From the cell containing the given text, extract its center point as (X, Y) coordinate. 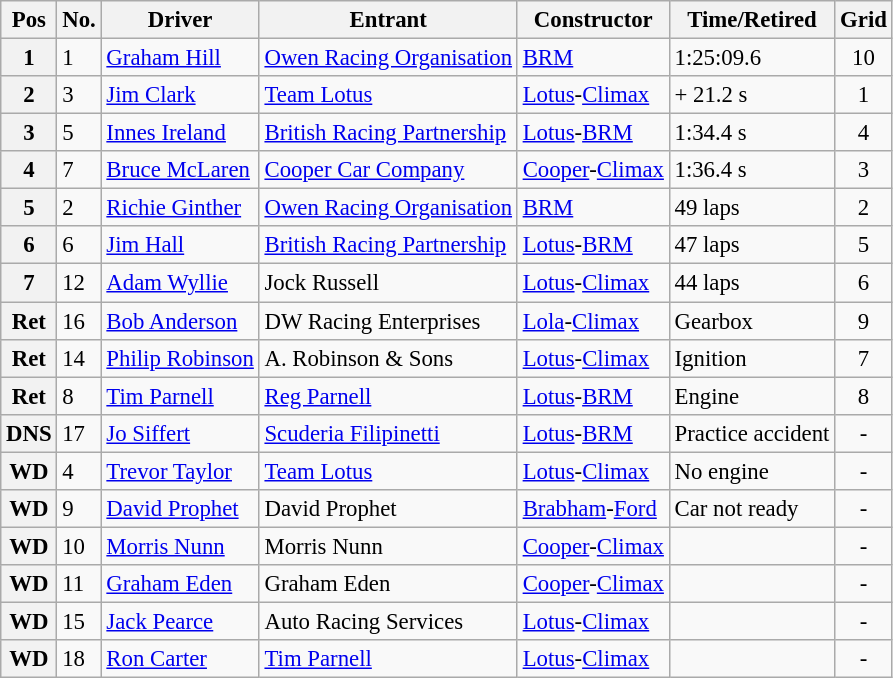
49 laps (752, 208)
1:36.4 s (752, 170)
Jo Siffert (180, 433)
47 laps (752, 245)
Jim Hall (180, 245)
Jim Clark (180, 95)
Trevor Taylor (180, 471)
Scuderia Filipinetti (388, 433)
Bruce McLaren (180, 170)
1:25:09.6 (752, 58)
Bob Anderson (180, 321)
Grid (864, 20)
14 (79, 358)
Brabham-Ford (593, 509)
11 (79, 584)
12 (79, 283)
Constructor (593, 20)
DW Racing Enterprises (388, 321)
18 (79, 659)
17 (79, 433)
A. Robinson & Sons (388, 358)
1:34.4 s (752, 133)
No engine (752, 471)
Engine (752, 396)
16 (79, 321)
Practice accident (752, 433)
Innes Ireland (180, 133)
44 laps (752, 283)
15 (79, 621)
DNS (29, 433)
No. (79, 20)
Pos (29, 20)
Time/Retired (752, 20)
Jack Pearce (180, 621)
Graham Hill (180, 58)
Gearbox (752, 321)
Ron Carter (180, 659)
Car not ready (752, 509)
Reg Parnell (388, 396)
+ 21.2 s (752, 95)
Ignition (752, 358)
Adam Wyllie (180, 283)
Cooper Car Company (388, 170)
Driver (180, 20)
Auto Racing Services (388, 621)
Philip Robinson (180, 358)
Lola-Climax (593, 321)
Richie Ginther (180, 208)
Entrant (388, 20)
Jock Russell (388, 283)
